Extract the (x, y) coordinate from the center of the cell holding the provided text.  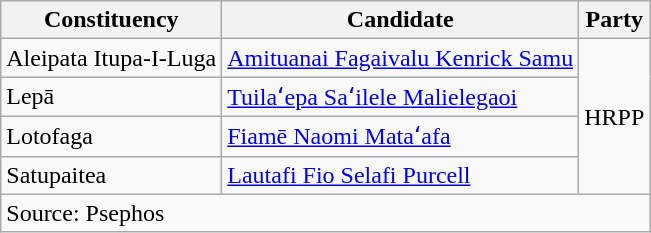
Constituency (112, 20)
Fiamē Naomi Mataʻafa (400, 136)
Tuilaʻepa Saʻilele Malielegaoi (400, 97)
Source: Psephos (326, 213)
Lautafi Fio Selafi Purcell (400, 175)
Satupaitea (112, 175)
Lepā (112, 97)
Aleipata Itupa-I-Luga (112, 58)
Party (614, 20)
Amituanai Fagaivalu Kenrick Samu (400, 58)
Candidate (400, 20)
Lotofaga (112, 136)
HRPP (614, 116)
